Detect which cell encompasses the target text, then output its [X, Y] center coordinate. 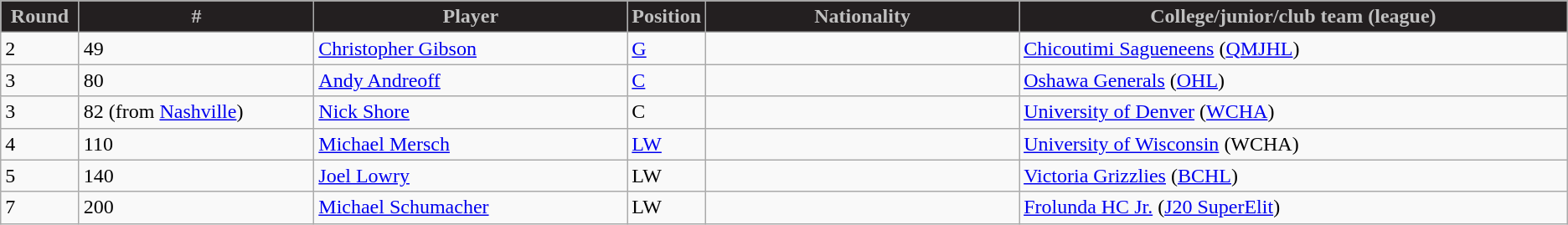
Joel Lowry [471, 176]
University of Denver (WCHA) [1293, 112]
G [667, 49]
110 [196, 144]
Christopher Gibson [471, 49]
200 [196, 207]
# [196, 17]
140 [196, 176]
Chicoutimi Sagueneens (QMJHL) [1293, 49]
80 [196, 80]
49 [196, 49]
4 [40, 144]
Round [40, 17]
Nick Shore [471, 112]
Michael Schumacher [471, 207]
2 [40, 49]
82 (from Nashville) [196, 112]
Position [667, 17]
7 [40, 207]
Nationality [863, 17]
5 [40, 176]
Player [471, 17]
Victoria Grizzlies (BCHL) [1293, 176]
College/junior/club team (league) [1293, 17]
Andy Andreoff [471, 80]
Michael Mersch [471, 144]
Frolunda HC Jr. (J20 SuperElit) [1293, 207]
Oshawa Generals (OHL) [1293, 80]
University of Wisconsin (WCHA) [1293, 144]
